Extract the [X, Y] coordinate from the center of the cell holding the provided text.  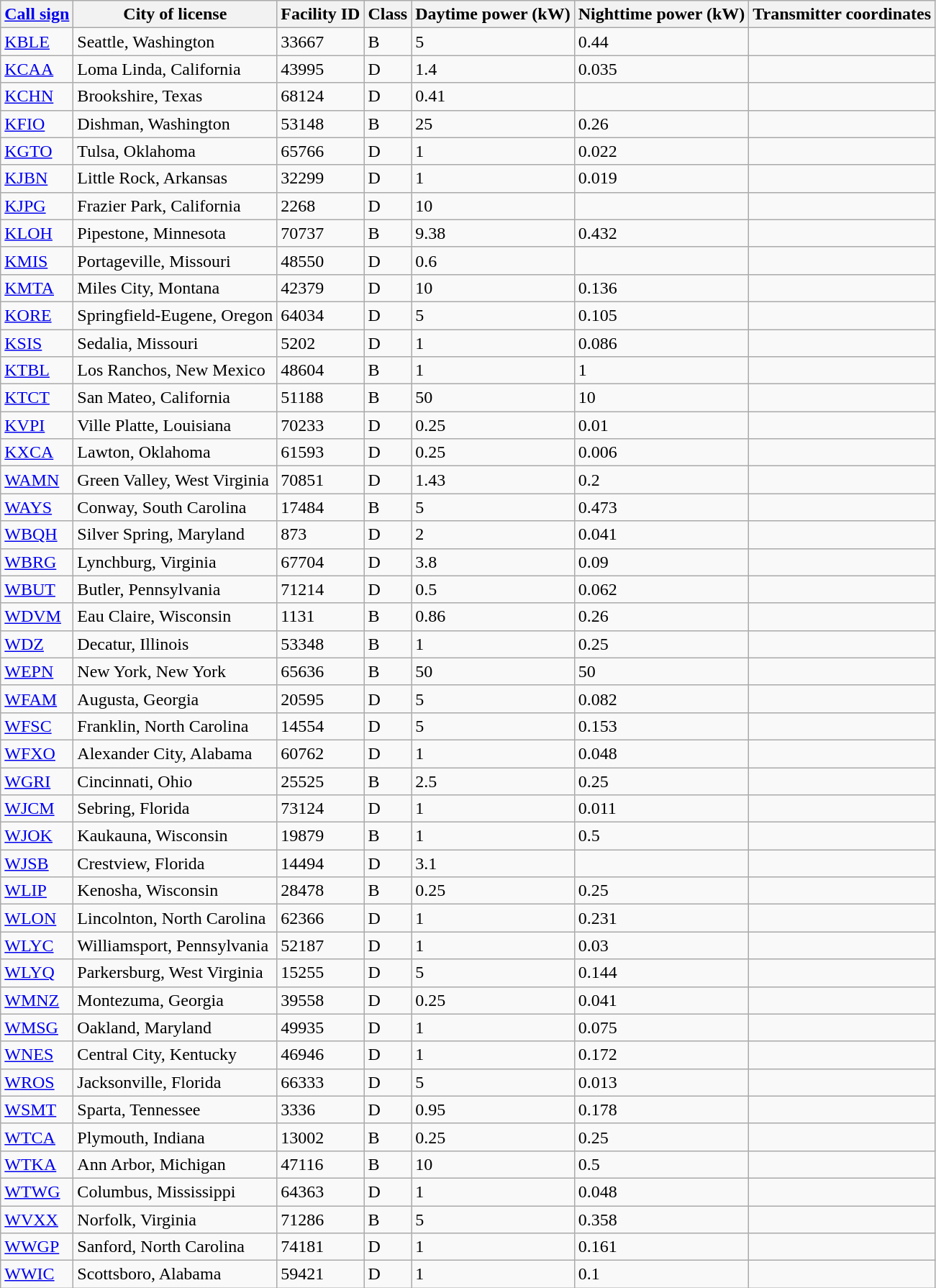
Scottsboro, Alabama [176, 1274]
WTCA [37, 1137]
Miles City, Montana [176, 288]
0.95 [494, 1110]
WWIC [37, 1274]
9.38 [494, 233]
WJOK [37, 836]
2 [494, 535]
70737 [321, 233]
0.136 [662, 288]
49935 [321, 1028]
64034 [321, 315]
0.2 [662, 480]
0.6 [494, 260]
73124 [321, 809]
60762 [321, 753]
Montezuma, Georgia [176, 1000]
WLYC [37, 945]
0.1 [662, 1274]
70233 [321, 425]
46946 [321, 1055]
WNES [37, 1055]
873 [321, 535]
Portageville, Missouri [176, 260]
KJPG [37, 206]
0.231 [662, 918]
0.013 [662, 1082]
0.086 [662, 343]
14494 [321, 863]
15255 [321, 973]
Lynchburg, Virginia [176, 562]
0.44 [662, 42]
43995 [321, 69]
WAYS [37, 507]
32299 [321, 178]
Sedalia, Missouri [176, 343]
53148 [321, 124]
Lawton, Oklahoma [176, 453]
5202 [321, 343]
WBRG [37, 562]
Parkersburg, West Virginia [176, 973]
0.172 [662, 1055]
Silver Spring, Maryland [176, 535]
Nighttime power (kW) [662, 14]
66333 [321, 1082]
25525 [321, 781]
0.105 [662, 315]
65636 [321, 671]
Butler, Pennsylvania [176, 589]
WFSC [37, 726]
0.358 [662, 1220]
WBQH [37, 535]
Central City, Kentucky [176, 1055]
Decatur, Illinois [176, 644]
WLIP [37, 891]
Kenosha, Wisconsin [176, 891]
19879 [321, 836]
WROS [37, 1082]
KTCT [37, 398]
Pipestone, Minnesota [176, 233]
2268 [321, 206]
1.4 [494, 69]
74181 [321, 1247]
0.006 [662, 453]
WTWG [37, 1192]
Frazier Park, California [176, 206]
KORE [37, 315]
68124 [321, 96]
Norfolk, Virginia [176, 1220]
Crestview, Florida [176, 863]
WMSG [37, 1028]
KCHN [37, 96]
Ann Arbor, Michigan [176, 1164]
0.161 [662, 1247]
Green Valley, West Virginia [176, 480]
KVPI [37, 425]
Call sign [37, 14]
WSMT [37, 1110]
71286 [321, 1220]
0.86 [494, 617]
WLYQ [37, 973]
WJCM [37, 809]
64363 [321, 1192]
51188 [321, 398]
Lincolnton, North Carolina [176, 918]
13002 [321, 1137]
0.41 [494, 96]
KMIS [37, 260]
61593 [321, 453]
Sparta, Tennessee [176, 1110]
WFAM [37, 699]
Los Ranchos, New Mexico [176, 371]
WBUT [37, 589]
Transmitter coordinates [842, 14]
48604 [321, 371]
Tulsa, Oklahoma [176, 151]
WFXO [37, 753]
0.011 [662, 809]
KLOH [37, 233]
47116 [321, 1164]
WLON [37, 918]
KBLE [37, 42]
City of license [176, 14]
KGTO [37, 151]
14554 [321, 726]
WMNZ [37, 1000]
Franklin, North Carolina [176, 726]
17484 [321, 507]
1131 [321, 617]
0.082 [662, 699]
Augusta, Georgia [176, 699]
Eau Claire, Wisconsin [176, 617]
0.075 [662, 1028]
0.03 [662, 945]
WJSB [37, 863]
WDZ [37, 644]
20595 [321, 699]
62366 [321, 918]
0.153 [662, 726]
48550 [321, 260]
San Mateo, California [176, 398]
KSIS [37, 343]
71214 [321, 589]
Brookshire, Texas [176, 96]
28478 [321, 891]
Dishman, Washington [176, 124]
WTKA [37, 1164]
39558 [321, 1000]
Facility ID [321, 14]
2.5 [494, 781]
Sanford, North Carolina [176, 1247]
KTBL [37, 371]
Ville Platte, Louisiana [176, 425]
25 [494, 124]
67704 [321, 562]
WWGP [37, 1247]
3336 [321, 1110]
KFIO [37, 124]
65766 [321, 151]
Williamsport, Pennsylvania [176, 945]
0.09 [662, 562]
New York, New York [176, 671]
Conway, South Carolina [176, 507]
WVXX [37, 1220]
Kaukauna, Wisconsin [176, 836]
WAMN [37, 480]
0.144 [662, 973]
0.432 [662, 233]
Daytime power (kW) [494, 14]
KXCA [37, 453]
0.062 [662, 589]
0.178 [662, 1110]
Sebring, Florida [176, 809]
0.473 [662, 507]
KCAA [37, 69]
59421 [321, 1274]
42379 [321, 288]
Plymouth, Indiana [176, 1137]
Loma Linda, California [176, 69]
70851 [321, 480]
3.1 [494, 863]
Columbus, Mississippi [176, 1192]
Seattle, Washington [176, 42]
1.43 [494, 480]
KMTA [37, 288]
53348 [321, 644]
Cincinnati, Ohio [176, 781]
33667 [321, 42]
Alexander City, Alabama [176, 753]
KJBN [37, 178]
Class [388, 14]
3.8 [494, 562]
52187 [321, 945]
Jacksonville, Florida [176, 1082]
Oakland, Maryland [176, 1028]
0.035 [662, 69]
WDVM [37, 617]
Little Rock, Arkansas [176, 178]
WGRI [37, 781]
0.019 [662, 178]
0.022 [662, 151]
0.01 [662, 425]
Springfield-Eugene, Oregon [176, 315]
WEPN [37, 671]
